Search for the cell housing the specified text and yield its [X, Y] center coordinate. 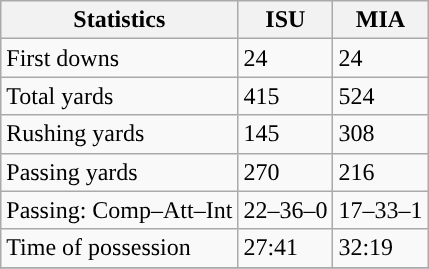
Passing yards [120, 172]
17–33–1 [380, 210]
27:41 [286, 248]
145 [286, 134]
First downs [120, 58]
Time of possession [120, 248]
MIA [380, 20]
270 [286, 172]
Rushing yards [120, 134]
216 [380, 172]
524 [380, 96]
22–36–0 [286, 210]
32:19 [380, 248]
Total yards [120, 96]
415 [286, 96]
ISU [286, 20]
308 [380, 134]
Statistics [120, 20]
Passing: Comp–Att–Int [120, 210]
